Locate the cell with the specified text and output its (x, y) center coordinate. 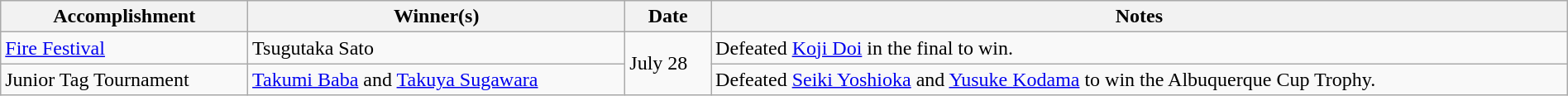
Takumi Baba and Takuya Sugawara (437, 79)
Fire Festival (124, 48)
Defeated Koji Doi in the final to win. (1140, 48)
Tsugutaka Sato (437, 48)
Winner(s) (437, 17)
Junior Tag Tournament (124, 79)
Date (668, 17)
Accomplishment (124, 17)
Notes (1140, 17)
Defeated Seiki Yoshioka and Yusuke Kodama to win the Albuquerque Cup Trophy. (1140, 79)
July 28 (668, 64)
